For the text-containing cell, return its midpoint in (X, Y) coordinate format. 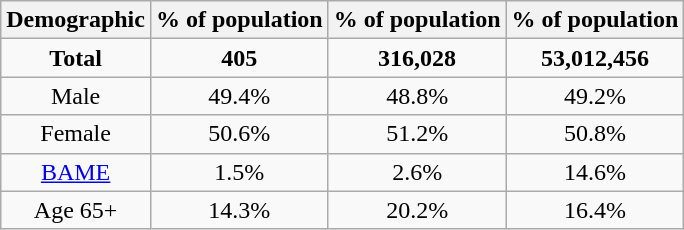
51.2% (417, 134)
2.6% (417, 172)
1.5% (239, 172)
53,012,456 (595, 58)
405 (239, 58)
Total (76, 58)
316,028 (417, 58)
48.8% (417, 96)
BAME (76, 172)
49.2% (595, 96)
Age 65+ (76, 210)
14.6% (595, 172)
14.3% (239, 210)
50.8% (595, 134)
Male (76, 96)
20.2% (417, 210)
16.4% (595, 210)
Demographic (76, 20)
49.4% (239, 96)
Female (76, 134)
50.6% (239, 134)
